Provide the (x, y) coordinate of the cell's center where the given text is located.  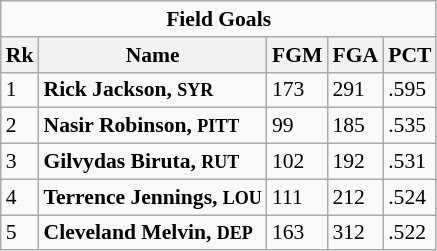
2 (20, 126)
312 (355, 233)
PCT (410, 55)
1 (20, 90)
Name (152, 55)
Nasir Robinson, PITT (152, 126)
4 (20, 197)
FGA (355, 55)
163 (297, 233)
.535 (410, 126)
Cleveland Melvin, DEP (152, 233)
192 (355, 162)
185 (355, 126)
212 (355, 197)
102 (297, 162)
Field Goals (219, 19)
FGM (297, 55)
Rick Jackson, SYR (152, 90)
5 (20, 233)
Rk (20, 55)
111 (297, 197)
99 (297, 126)
173 (297, 90)
Gilvydas Biruta, RUT (152, 162)
.531 (410, 162)
.522 (410, 233)
.595 (410, 90)
.524 (410, 197)
Terrence Jennings, LOU (152, 197)
3 (20, 162)
291 (355, 90)
